Provide the (x, y) coordinate of the cell's center where the given text is located.  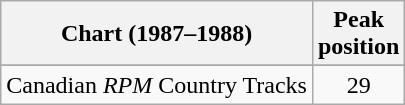
Chart (1987–1988) (157, 34)
Canadian RPM Country Tracks (157, 85)
Peakposition (358, 34)
29 (358, 85)
